Identify which cell holds the provided text, then report its (x, y) central coordinate. 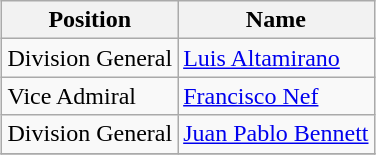
Francisco Nef (276, 96)
Vice Admiral (90, 96)
Position (90, 20)
Name (276, 20)
Juan Pablo Bennett (276, 134)
Luis Altamirano (276, 58)
